Locate the cell with the specified text and output its (x, y) center coordinate. 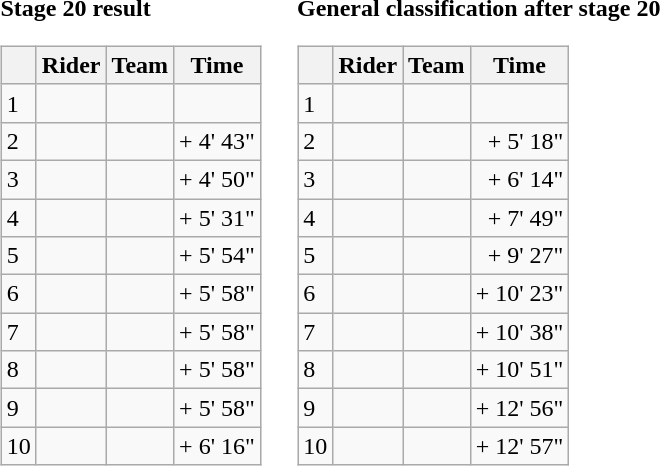
+ 7' 49" (520, 217)
+ 10' 38" (520, 332)
+ 12' 56" (520, 408)
+ 4' 43" (218, 141)
+ 10' 23" (520, 294)
+ 5' 31" (218, 217)
+ 4' 50" (218, 179)
+ 12' 57" (520, 446)
+ 5' 18" (520, 141)
+ 5' 54" (218, 256)
+ 6' 16" (218, 446)
+ 6' 14" (520, 179)
+ 10' 51" (520, 370)
+ 9' 27" (520, 256)
